Extract the [X, Y] coordinate from the center of the cell holding the provided text.  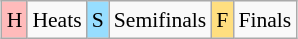
Heats [56, 20]
H [15, 20]
Semifinals [160, 20]
Finals [264, 20]
F [222, 20]
S [98, 20]
